Scan for the cell matching the given text and deliver its (X, Y) coordinate at center. 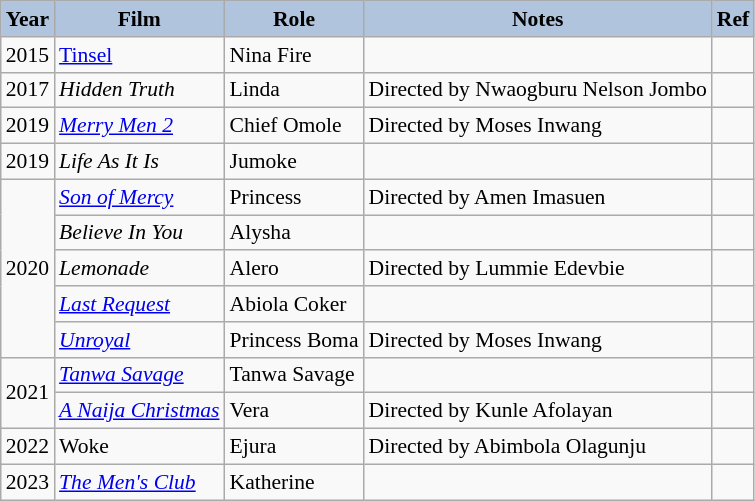
Notes (538, 19)
Chief Omole (294, 126)
Katherine (294, 482)
2023 (28, 482)
Abiola Coker (294, 304)
Year (28, 19)
Hidden Truth (139, 90)
Directed by Lummie Edevbie (538, 269)
Directed by Nwaogburu Nelson Jombo (538, 90)
Princess (294, 197)
2015 (28, 55)
Alysha (294, 233)
Lemonade (139, 269)
2022 (28, 447)
Unroyal (139, 340)
Woke (139, 447)
Ejura (294, 447)
Directed by Amen Imasuen (538, 197)
Son of Mercy (139, 197)
Directed by Kunle Afolayan (538, 411)
A Naija Christmas (139, 411)
Life As It Is (139, 162)
Last Request (139, 304)
Princess Boma (294, 340)
Role (294, 19)
Directed by Abimbola Olagunju (538, 447)
Nina Fire (294, 55)
Film (139, 19)
2021 (28, 392)
2017 (28, 90)
Jumoke (294, 162)
Believe In You (139, 233)
2020 (28, 268)
Vera (294, 411)
Alero (294, 269)
Merry Men 2 (139, 126)
Linda (294, 90)
Ref (733, 19)
Tinsel (139, 55)
The Men's Club (139, 482)
